Find where the given text appears and provide that cell's center as (x, y) coordinate. 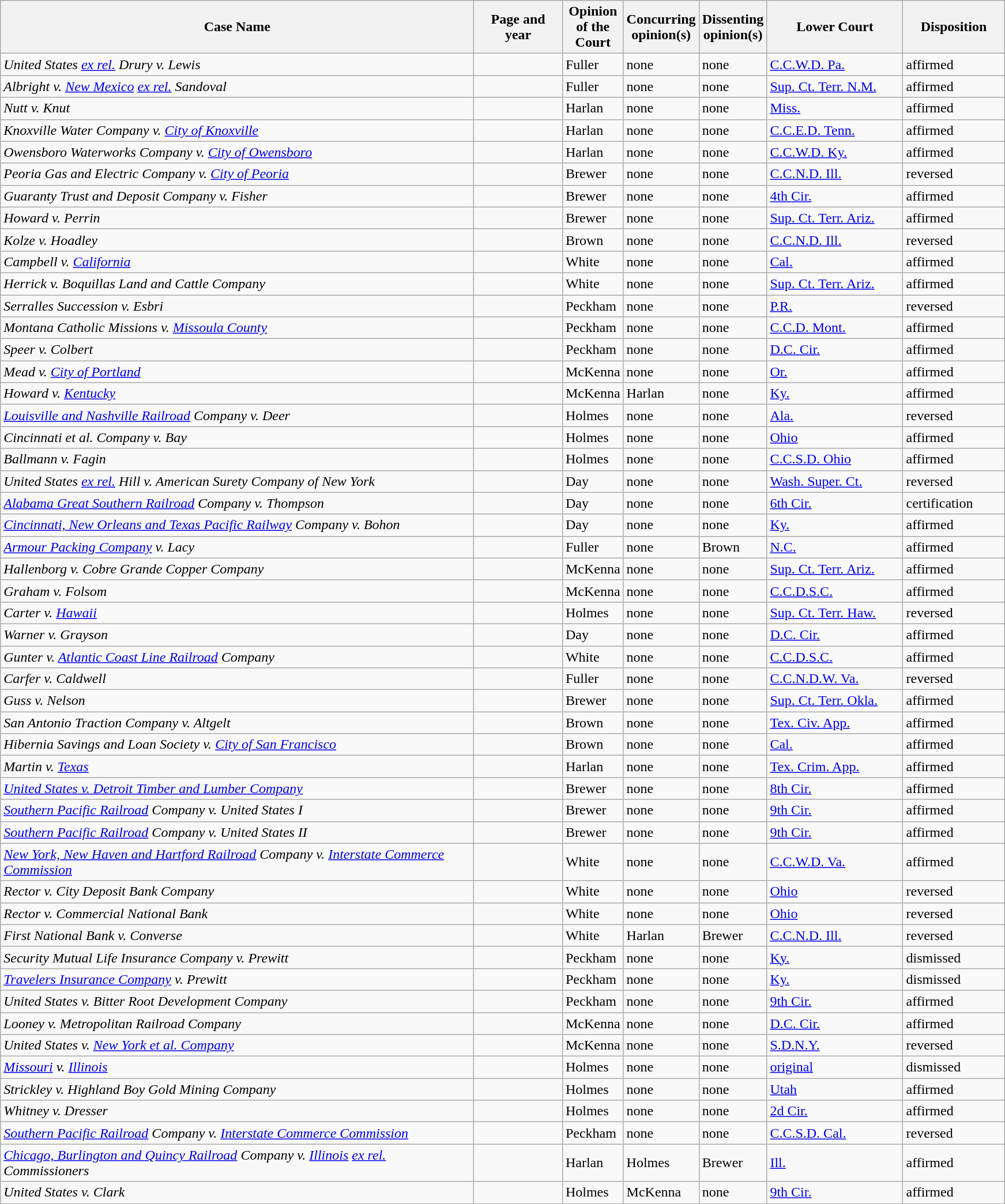
C.C.D. Mont. (835, 328)
Wash. Super. Ct. (835, 481)
Gunter v. Atlantic Coast Line Railroad Company (238, 656)
Carter v. Hawaii (238, 613)
Nutt v. Knut (238, 108)
New York, New Haven and Hartford Railroad Company v. Interstate Commerce Commission (238, 862)
Southern Pacific Railroad Company v. Interstate Commerce Commission (238, 1133)
Graham v. Folsom (238, 591)
Disposition (954, 27)
Martin v. Texas (238, 767)
United States v. Detroit Timber and Lumber Company (238, 788)
8th Cir. (835, 788)
United States ex rel. Drury v. Lewis (238, 65)
Warner v. Grayson (238, 635)
Howard v. Perrin (238, 218)
C.C.N.D.W. Va. (835, 679)
Looney v. Metropolitan Railroad Company (238, 1023)
Lower Court (835, 27)
Sup. Ct. Terr. Haw. (835, 613)
Speer v. Colbert (238, 350)
Louisville and Nashville Railroad Company v. Deer (238, 416)
Owensboro Waterworks Company v. City of Owensboro (238, 152)
C.C.S.D. Ohio (835, 459)
S.D.N.Y. (835, 1046)
Hallenborg v. Cobre Grande Copper Company (238, 569)
San Antonio Traction Company v. Altgelt (238, 723)
Ballmann v. Fagin (238, 459)
Southern Pacific Railroad Company v. United States I (238, 810)
Utah (835, 1089)
Opinion of the Court (593, 27)
United States v. New York et al. Company (238, 1046)
Guaranty Trust and Deposit Company v. Fisher (238, 196)
P.R. (835, 306)
Cincinnati et al. Company v. Bay (238, 437)
Dissenting opinion(s) (733, 27)
Tex. Crim. App. (835, 767)
Ala. (835, 416)
Page and year (518, 27)
Or. (835, 372)
2d Cir. (835, 1111)
Rector v. Commercial National Bank (238, 914)
Serralles Succession v. Esbri (238, 306)
Knoxville Water Company v. City of Knoxville (238, 130)
Howard v. Kentucky (238, 394)
Case Name (238, 27)
Rector v. City Deposit Bank Company (238, 892)
certification (954, 503)
Concurring opinion(s) (661, 27)
Travelers Insurance Company v. Prewitt (238, 979)
C.C.S.D. Cal. (835, 1133)
United States ex rel. Hill v. American Surety Company of New York (238, 481)
Peoria Gas and Electric Company v. City of Peoria (238, 174)
First National Bank v. Converse (238, 935)
C.C.W.D. Va. (835, 862)
C.C.W.D. Ky. (835, 152)
Mead v. City of Portland (238, 372)
Montana Catholic Missions v. Missoula County (238, 328)
Alabama Great Southern Railroad Company v. Thompson (238, 503)
Guss v. Nelson (238, 701)
Missouri v. Illinois (238, 1067)
Miss. (835, 108)
Carfer v. Caldwell (238, 679)
United States v. Bitter Root Development Company (238, 1001)
Cincinnati, New Orleans and Texas Pacific Railway Company v. Bohon (238, 525)
4th Cir. (835, 196)
Hibernia Savings and Loan Society v. City of San Francisco (238, 745)
Herrick v. Boquillas Land and Cattle Company (238, 284)
Kolze v. Hoadley (238, 240)
Ill. (835, 1163)
Security Mutual Life Insurance Company v. Prewitt (238, 957)
C.C.W.D. Pa. (835, 65)
Whitney v. Dresser (238, 1111)
Southern Pacific Railroad Company v. United States II (238, 832)
Chicago, Burlington and Quincy Railroad Company v. Illinois ex rel. Commissioners (238, 1163)
Armour Packing Company v. Lacy (238, 547)
N.C. (835, 547)
C.C.E.D. Tenn. (835, 130)
Tex. Civ. App. (835, 723)
Sup. Ct. Terr. N.M. (835, 86)
United States v. Clark (238, 1192)
Albright v. New Mexico ex rel. Sandoval (238, 86)
Sup. Ct. Terr. Okla. (835, 701)
Strickley v. Highland Boy Gold Mining Company (238, 1089)
Campbell v. California (238, 262)
original (835, 1067)
6th Cir. (835, 503)
